Find where the given text appears and provide that cell's center as [x, y] coordinate. 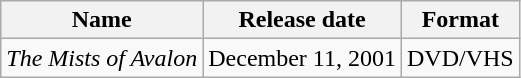
Format [460, 20]
December 11, 2001 [302, 58]
DVD/VHS [460, 58]
Name [102, 20]
The Mists of Avalon [102, 58]
Release date [302, 20]
